Scan for the cell matching the given text and deliver its [x, y] coordinate at center. 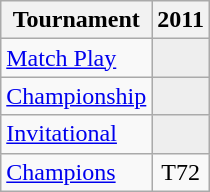
Champions [76, 172]
Match Play [76, 58]
Invitational [76, 134]
Tournament [76, 20]
T72 [181, 172]
Championship [76, 96]
2011 [181, 20]
